Scan for the cell matching the given text and deliver its (x, y) coordinate at center. 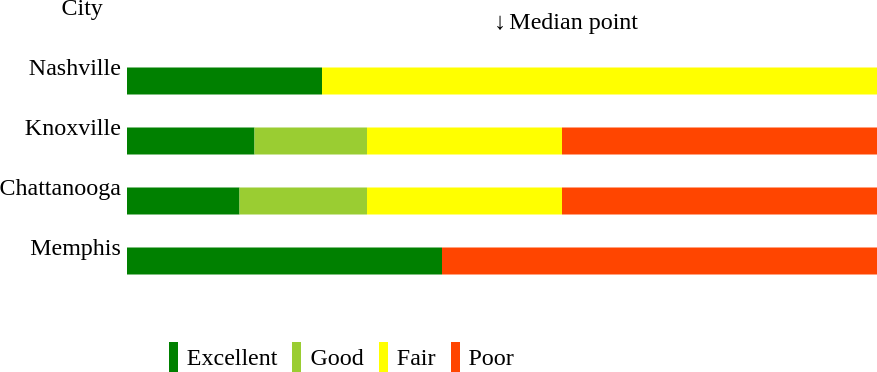
↓ (502, 22)
Median point (693, 22)
Excellent (235, 357)
Good (340, 357)
Fair (419, 357)
Poor (494, 357)
